Output the (X, Y) coordinate of the center of the cell containing the given text.  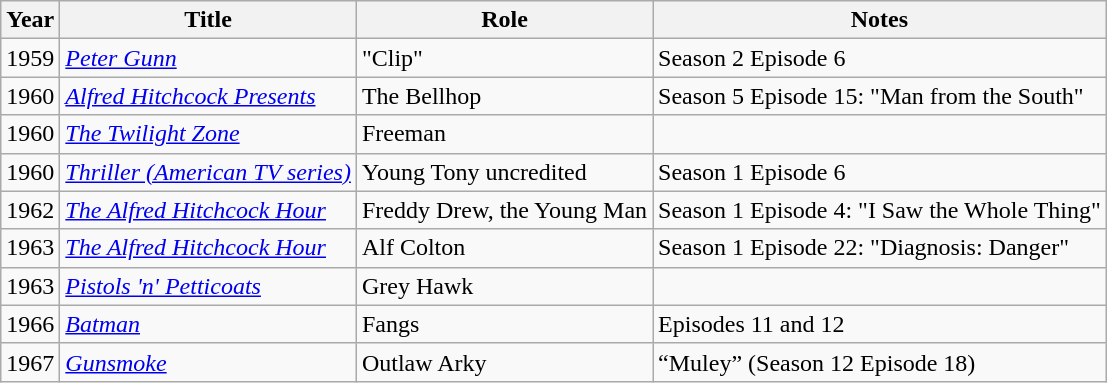
Role (504, 20)
1966 (30, 324)
“Muley” (Season 12 Episode 18) (880, 362)
Season 2 Episode 6 (880, 58)
The Twilight Zone (208, 134)
Fangs (504, 324)
Freeman (504, 134)
Outlaw Arky (504, 362)
Alfred Hitchcock Presents (208, 96)
Notes (880, 20)
Season 1 Episode 22: "Diagnosis: Danger" (880, 248)
Freddy Drew, the Young Man (504, 210)
1967 (30, 362)
Young Tony uncredited (504, 172)
Season 1 Episode 6 (880, 172)
Batman (208, 324)
Season 5 Episode 15: "Man from the South" (880, 96)
Grey Hawk (504, 286)
1959 (30, 58)
Alf Colton (504, 248)
Thriller (American TV series) (208, 172)
Pistols 'n' Petticoats (208, 286)
"Clip" (504, 58)
Year (30, 20)
1962 (30, 210)
Season 1 Episode 4: "I Saw the Whole Thing" (880, 210)
Episodes 11 and 12 (880, 324)
Gunsmoke (208, 362)
Title (208, 20)
The Bellhop (504, 96)
Peter Gunn (208, 58)
